Identify which cell holds the provided text, then report its [X, Y] central coordinate. 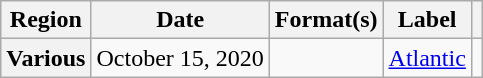
Region [46, 20]
Atlantic [427, 58]
Format(s) [326, 20]
Date [180, 20]
Various [46, 58]
Label [427, 20]
October 15, 2020 [180, 58]
